Search for the cell housing the specified text and yield its [x, y] center coordinate. 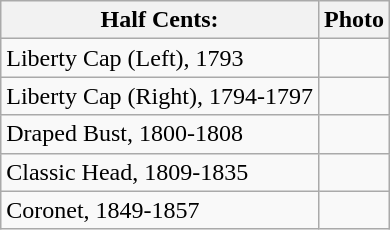
Half Cents: [160, 20]
Coronet, 1849-1857 [160, 210]
Liberty Cap (Left), 1793 [160, 58]
Classic Head, 1809-1835 [160, 172]
Photo [354, 20]
Draped Bust, 1800-1808 [160, 134]
Liberty Cap (Right), 1794-1797 [160, 96]
